Output the [x, y] coordinate of the center of the cell containing the given text.  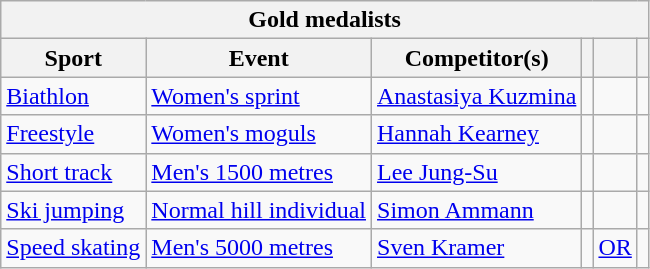
Sport [74, 58]
Event [259, 58]
Anastasiya Kuzmina [477, 96]
Men's 5000 metres [259, 248]
Ski jumping [74, 210]
Short track [74, 172]
Competitor(s) [477, 58]
Normal hill individual [259, 210]
Men's 1500 metres [259, 172]
Simon Ammann [477, 210]
Gold medalists [325, 20]
Sven Kramer [477, 248]
Women's moguls [259, 134]
Biathlon [74, 96]
Speed skating [74, 248]
Freestyle [74, 134]
Lee Jung-Su [477, 172]
OR [615, 248]
Hannah Kearney [477, 134]
Women's sprint [259, 96]
